Capture the cell that displays the provided text and extract its (x, y) central coordinate. 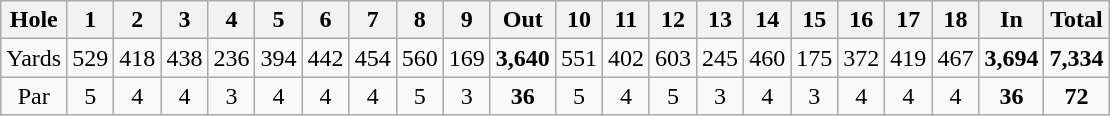
175 (814, 58)
15 (814, 20)
419 (908, 58)
551 (578, 58)
372 (862, 58)
7,334 (1076, 58)
9 (466, 20)
In (1012, 20)
245 (720, 58)
Total (1076, 20)
Out (522, 20)
Hole (34, 20)
11 (626, 20)
18 (956, 20)
560 (420, 58)
402 (626, 58)
460 (768, 58)
12 (672, 20)
17 (908, 20)
Par (34, 96)
418 (138, 58)
72 (1076, 96)
394 (278, 58)
169 (466, 58)
8 (420, 20)
16 (862, 20)
529 (90, 58)
236 (232, 58)
438 (184, 58)
6 (326, 20)
454 (372, 58)
Yards (34, 58)
467 (956, 58)
603 (672, 58)
442 (326, 58)
3,640 (522, 58)
13 (720, 20)
14 (768, 20)
10 (578, 20)
1 (90, 20)
7 (372, 20)
2 (138, 20)
3,694 (1012, 58)
